Detect which cell encompasses the target text, then output its (x, y) center coordinate. 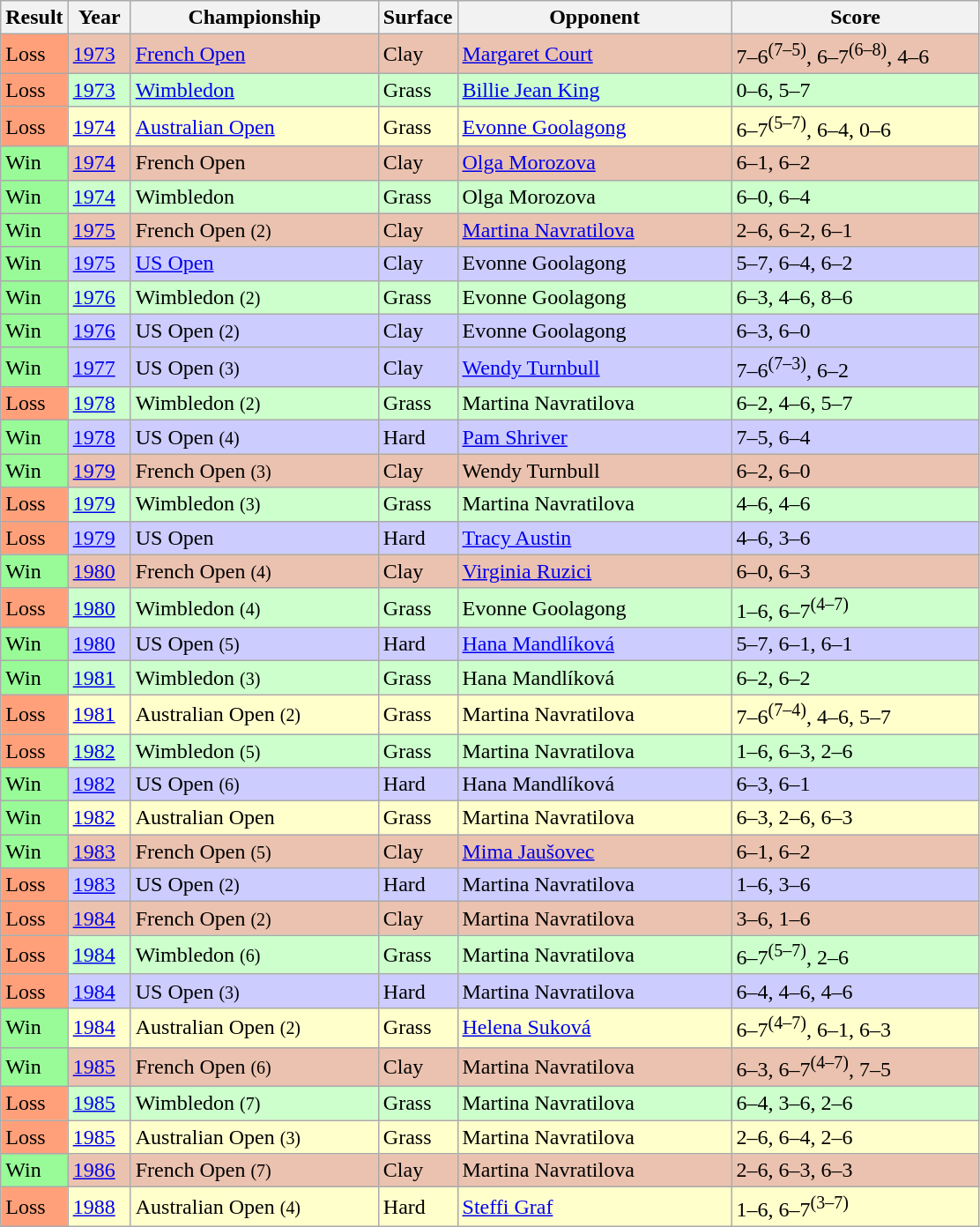
1–6, 6–3, 2–6 (855, 751)
Championship (254, 18)
6–7(5–7), 2–6 (855, 956)
Billie Jean King (594, 90)
1977 (99, 367)
7–6(7–4), 4–6, 5–7 (855, 714)
Wimbledon (5) (254, 751)
US Open (6) (254, 785)
Score (855, 18)
Steffi Graf (594, 1208)
US Open (5) (254, 644)
Wimbledon (4) (254, 608)
6–0, 6–3 (855, 571)
6–7(5–7), 6–4, 0–6 (855, 127)
French Open (5) (254, 851)
Year (99, 18)
6–3, 6–0 (855, 331)
Australian Open (3) (254, 1137)
0–6, 5–7 (855, 90)
5–7, 6–1, 6–1 (855, 644)
French Open (6) (254, 1067)
Mima Jaušovec (594, 851)
6–4, 3–6, 2–6 (855, 1104)
7–6(7–5), 6–7(6–8), 4–6 (855, 55)
Tracy Austin (594, 538)
5–7, 6–4, 6–2 (855, 264)
Result (34, 18)
7–6(7–3), 6–2 (855, 367)
French Open (4) (254, 571)
6–3, 2–6, 6–3 (855, 818)
4–6, 4–6 (855, 504)
6–0, 6–4 (855, 197)
US Open (4) (254, 437)
Surface (418, 18)
3–6, 1–6 (855, 918)
6–3, 4–6, 8–6 (855, 297)
1–6, 3–6 (855, 885)
Virginia Ruzici (594, 571)
Pam Shriver (594, 437)
Wimbledon (6) (254, 956)
Australian Open (4) (254, 1208)
1–6, 6–7(3–7) (855, 1208)
6–3, 6–7(4–7), 7–5 (855, 1067)
French Open (7) (254, 1171)
6–7(4–7), 6–1, 6–3 (855, 1028)
6–2, 4–6, 5–7 (855, 404)
2–6, 6–3, 6–3 (855, 1171)
Wimbledon (7) (254, 1104)
Helena Suková (594, 1028)
1–6, 6–7(4–7) (855, 608)
2–6, 6–2, 6–1 (855, 230)
4–6, 3–6 (855, 538)
1986 (99, 1171)
French Open (3) (254, 471)
6–3, 6–1 (855, 785)
Opponent (594, 18)
6–2, 6–2 (855, 678)
1988 (99, 1208)
Margaret Court (594, 55)
7–5, 6–4 (855, 437)
2–6, 6–4, 2–6 (855, 1137)
6–4, 4–6, 4–6 (855, 991)
6–2, 6–0 (855, 471)
